Extract the [x, y] coordinate from the center of the cell holding the provided text.  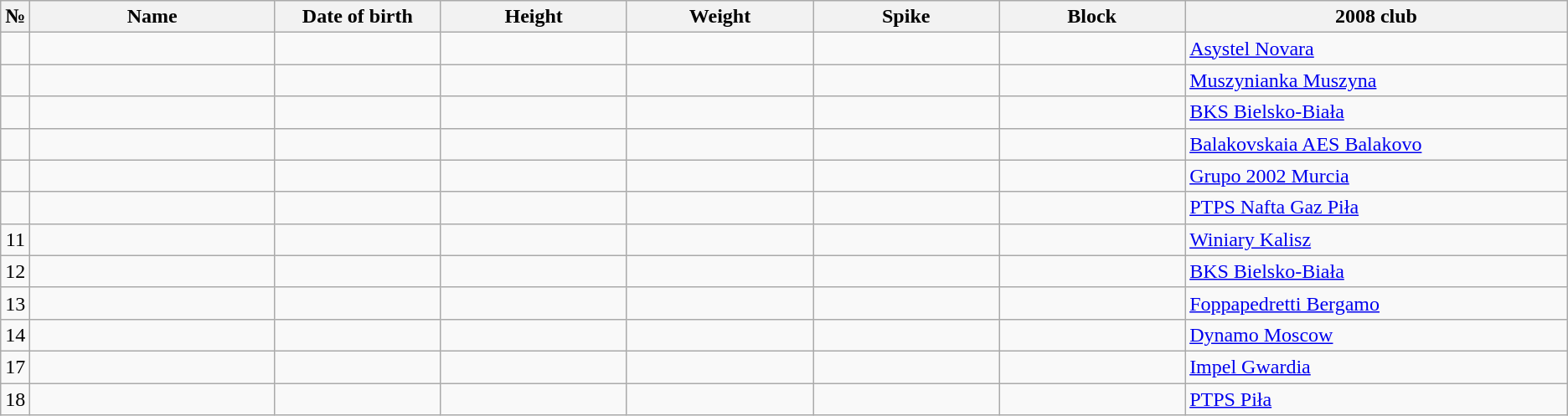
Name [152, 17]
Height [534, 17]
12 [15, 271]
Asystel Novara [1377, 49]
Muszynianka Muszyna [1377, 80]
Impel Gwardia [1377, 367]
№ [15, 17]
14 [15, 335]
Spike [906, 17]
Dynamo Moscow [1377, 335]
11 [15, 239]
Weight [720, 17]
Block [1092, 17]
13 [15, 303]
Balakovskaia AES Balakovo [1377, 144]
PTPS Piła [1377, 399]
Foppapedretti Bergamo [1377, 303]
2008 club [1377, 17]
Date of birth [358, 17]
PTPS Nafta Gaz Piła [1377, 208]
Grupo 2002 Murcia [1377, 176]
18 [15, 399]
Winiary Kalisz [1377, 239]
17 [15, 367]
